Find where the given text appears and provide that cell's center as (X, Y) coordinate. 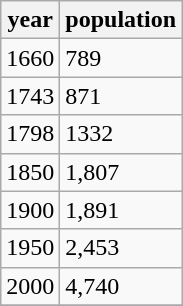
2000 (30, 286)
1850 (30, 172)
871 (121, 96)
789 (121, 58)
population (121, 20)
1798 (30, 134)
1,807 (121, 172)
1743 (30, 96)
1,891 (121, 210)
2,453 (121, 248)
1900 (30, 210)
1950 (30, 248)
4,740 (121, 286)
year (30, 20)
1332 (121, 134)
1660 (30, 58)
